Output the (X, Y) coordinate of the center of the cell containing the given text.  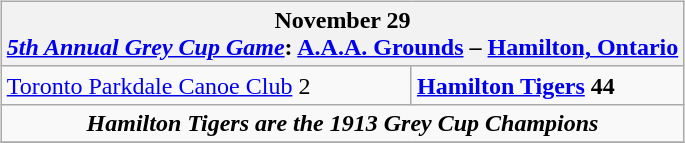
November 295th Annual Grey Cup Game: A.A.A. Grounds – Hamilton, Ontario (342, 34)
Toronto Parkdale Canoe Club 2 (206, 85)
Hamilton Tigers 44 (547, 85)
Hamilton Tigers are the 1913 Grey Cup Champions (342, 123)
